Search for the cell housing the specified text and yield its (X, Y) center coordinate. 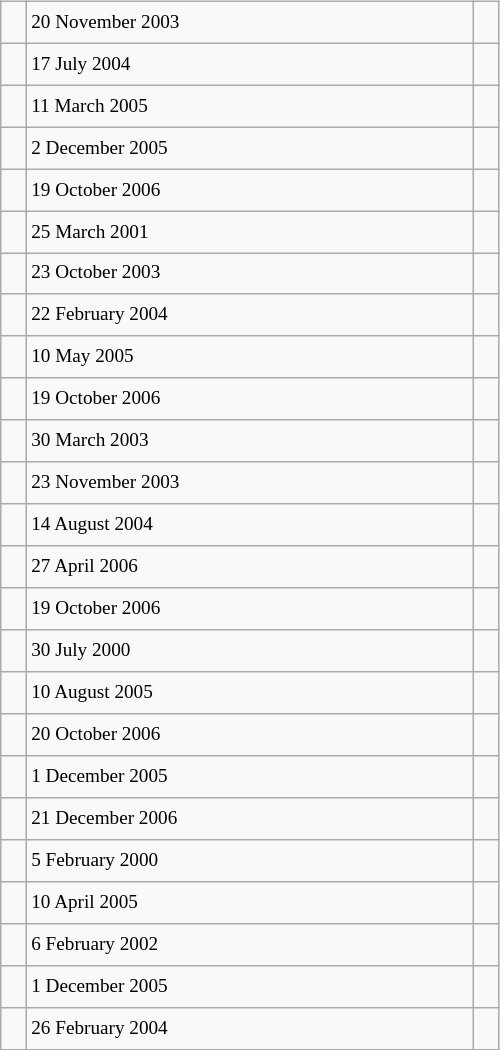
27 April 2006 (250, 567)
11 March 2005 (250, 106)
2 December 2005 (250, 148)
10 May 2005 (250, 357)
30 March 2003 (250, 441)
10 August 2005 (250, 693)
25 March 2001 (250, 232)
14 August 2004 (250, 525)
17 July 2004 (250, 64)
23 October 2003 (250, 274)
5 February 2000 (250, 861)
10 April 2005 (250, 902)
23 November 2003 (250, 483)
20 October 2006 (250, 735)
22 February 2004 (250, 315)
20 November 2003 (250, 22)
6 February 2002 (250, 944)
26 February 2004 (250, 1028)
30 July 2000 (250, 651)
21 December 2006 (250, 819)
